Determine the (X, Y) coordinate at the center of the cell enclosing the given text.  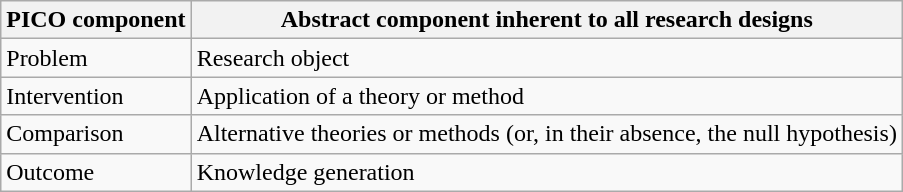
Knowledge generation (546, 172)
PICO component (96, 20)
Research object (546, 58)
Comparison (96, 134)
Application of a theory or method (546, 96)
Outcome (96, 172)
Problem (96, 58)
Intervention (96, 96)
Abstract component inherent to all research designs (546, 20)
Alternative theories or methods (or, in their absence, the null hypothesis) (546, 134)
